For the text-containing cell, return its midpoint in [x, y] coordinate format. 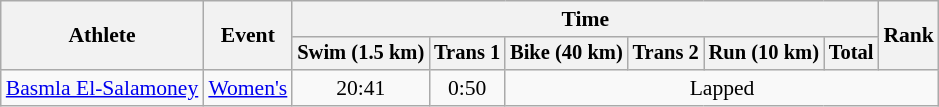
Athlete [102, 36]
Total [852, 54]
Event [248, 36]
Trans 1 [467, 54]
0:50 [467, 88]
Time [585, 19]
Bike (40 km) [566, 54]
Swim (1.5 km) [360, 54]
Trans 2 [666, 54]
Rank [908, 36]
Basmla El-Salamoney [102, 88]
20:41 [360, 88]
Lapped [722, 88]
Women's [248, 88]
Run (10 km) [764, 54]
